From the cell containing the given text, extract its center point as (X, Y) coordinate. 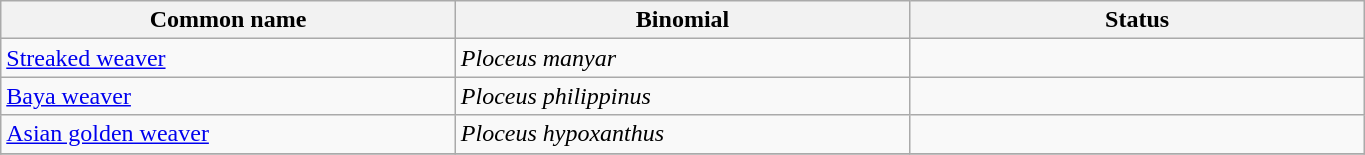
Baya weaver (228, 96)
Asian golden weaver (228, 134)
Status (1138, 20)
Ploceus philippinus (682, 96)
Ploceus manyar (682, 58)
Streaked weaver (228, 58)
Ploceus hypoxanthus (682, 134)
Common name (228, 20)
Binomial (682, 20)
